For the text-containing cell, return its midpoint in (x, y) coordinate format. 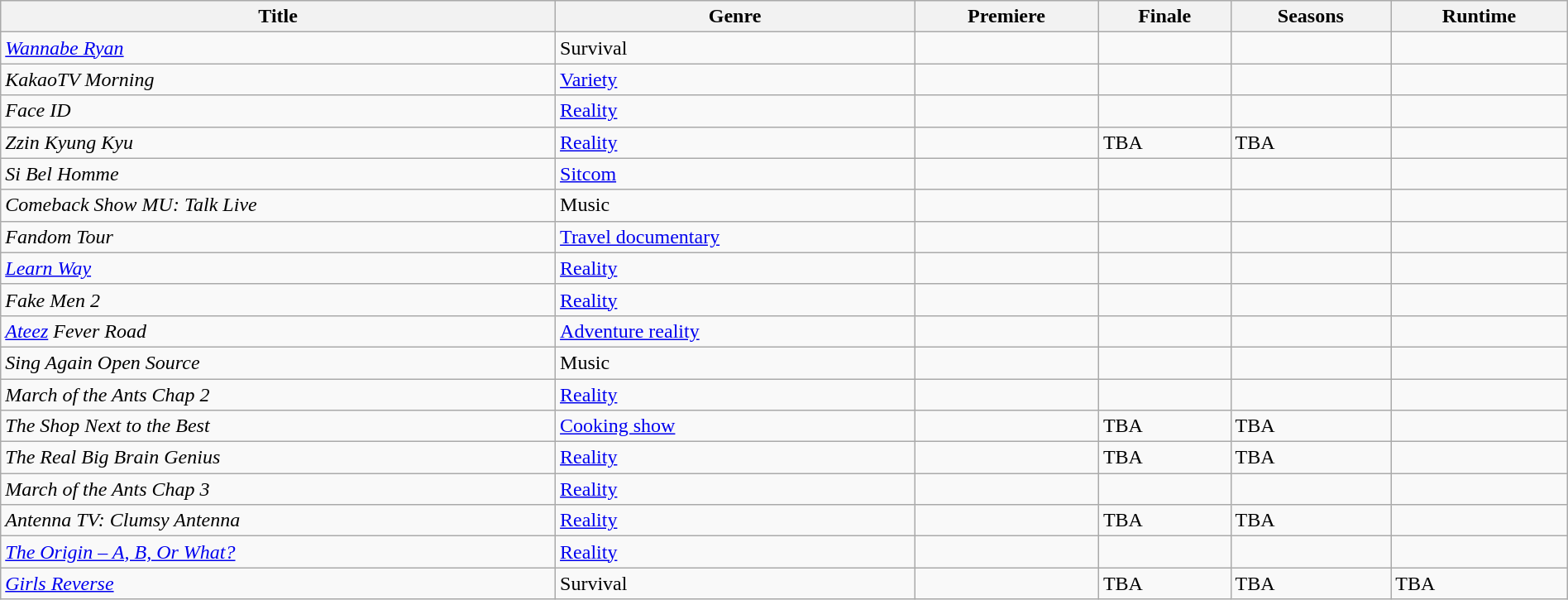
Cooking show (735, 426)
Variety (735, 79)
Comeback Show MU: Talk Live (278, 205)
Si Bel Homme (278, 174)
Runtime (1480, 17)
Learn Way (278, 268)
Wannabe Ryan (278, 48)
Zzin Kyung Kyu (278, 142)
Sing Again Open Source (278, 362)
KakaoTV Morning (278, 79)
Ateez Fever Road (278, 331)
Girls Reverse (278, 583)
Fake Men 2 (278, 300)
Antenna TV: Clumsy Antenna (278, 521)
Face ID (278, 111)
Seasons (1311, 17)
The Origin – A, B, Or What? (278, 552)
Travel documentary (735, 237)
Fandom Tour (278, 237)
Adventure reality (735, 331)
Finale (1164, 17)
The Real Big Brain Genius (278, 458)
March of the Ants Chap 2 (278, 395)
Genre (735, 17)
Title (278, 17)
The Shop Next to the Best (278, 426)
March of the Ants Chap 3 (278, 489)
Sitcom (735, 174)
Premiere (1007, 17)
